Output the [x, y] coordinate of the center of the cell containing the given text.  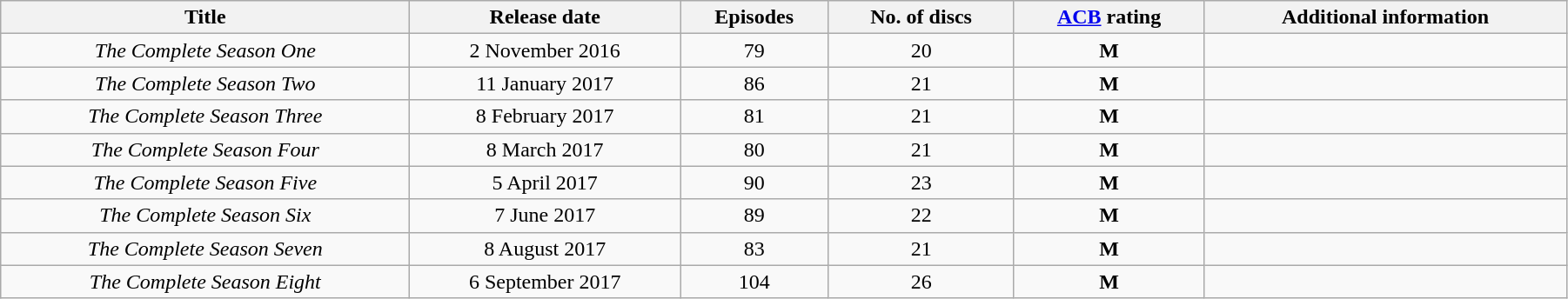
8 February 2017 [545, 116]
2 November 2016 [545, 50]
The Complete Season Four [205, 149]
Additional information [1385, 17]
The Complete Season One [205, 50]
The Complete Season Two [205, 83]
8 March 2017 [545, 149]
90 [754, 183]
Release date [545, 17]
The Complete Season Eight [205, 282]
81 [754, 116]
The Complete Season Seven [205, 249]
79 [754, 50]
86 [754, 83]
80 [754, 149]
7 June 2017 [545, 216]
5 April 2017 [545, 183]
The Complete Season Five [205, 183]
23 [921, 183]
The Complete Season Three [205, 116]
ACB rating [1109, 17]
26 [921, 282]
No. of discs [921, 17]
104 [754, 282]
Title [205, 17]
Episodes [754, 17]
20 [921, 50]
89 [754, 216]
22 [921, 216]
8 August 2017 [545, 249]
83 [754, 249]
11 January 2017 [545, 83]
The Complete Season Six [205, 216]
6 September 2017 [545, 282]
